Extract the [X, Y] coordinate from the center of the cell holding the provided text.  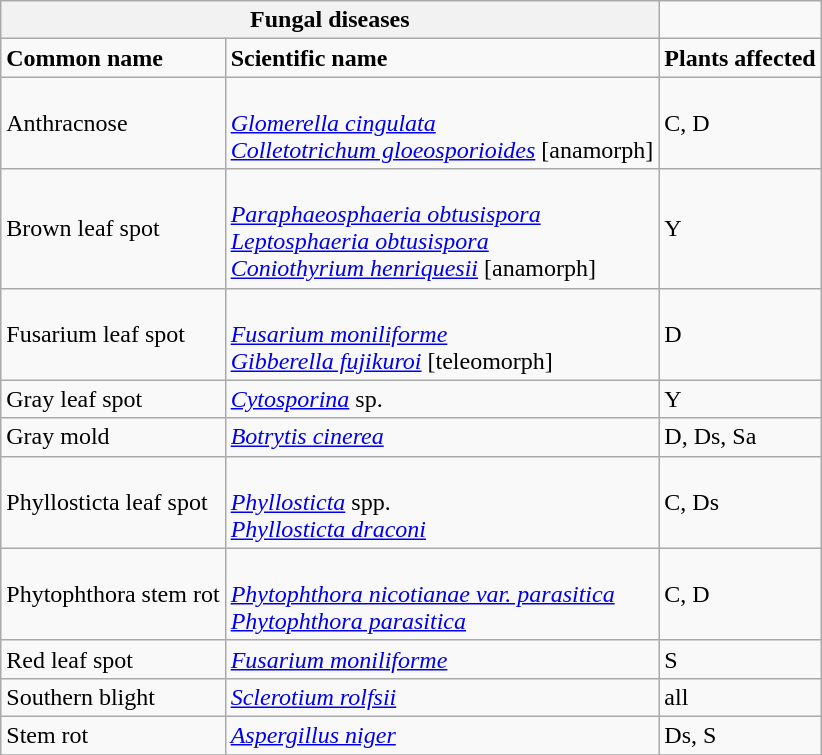
Ds, S [740, 735]
Fusarium moniliforme Gibberella fujikuroi [teleomorph] [442, 334]
Glomerella cingulata Colletotrichum gloeosporioides [anamorph] [442, 123]
Fusarium moniliforme [442, 659]
Southern blight [113, 697]
Phyllosticta leaf spot [113, 502]
Common name [113, 58]
Plants affected [740, 58]
all [740, 697]
D [740, 334]
Anthracnose [113, 123]
D, Ds, Sa [740, 437]
Sclerotium rolfsii [442, 697]
Fusarium leaf spot [113, 334]
Brown leaf spot [113, 228]
Scientific name [442, 58]
Paraphaeosphaeria obtusispora Leptosphaeria obtusispora Coniothyrium henriquesii [anamorph] [442, 228]
Phytophthora stem rot [113, 594]
C, Ds [740, 502]
Phyllosticta spp. Phyllosticta draconi [442, 502]
Gray leaf spot [113, 399]
Phytophthora nicotianae var. parasitica Phytophthora parasitica [442, 594]
Botrytis cinerea [442, 437]
Red leaf spot [113, 659]
Stem rot [113, 735]
Cytosporina sp. [442, 399]
Aspergillus niger [442, 735]
S [740, 659]
Fungal diseases [330, 20]
Gray mold [113, 437]
